Locate the cell with the specified text and output its [X, Y] center coordinate. 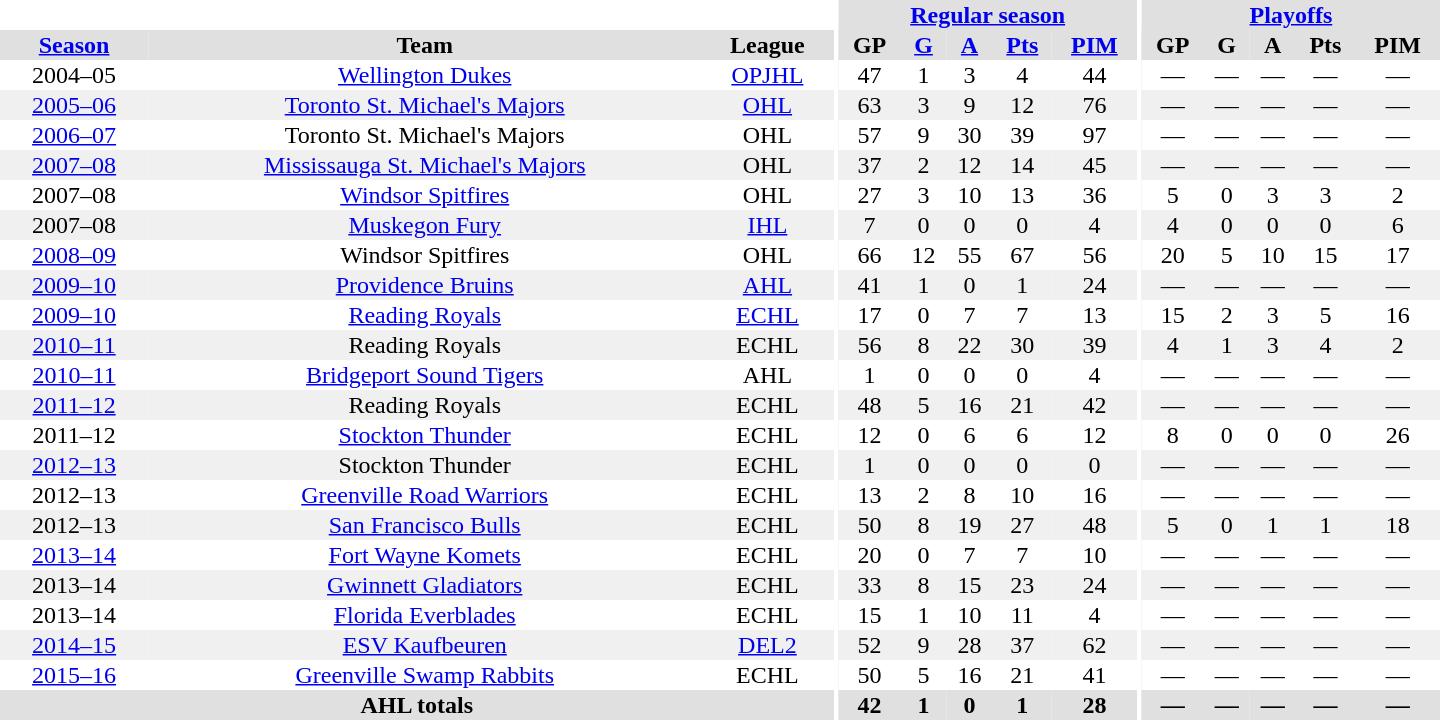
AHL totals [417, 705]
33 [870, 585]
47 [870, 75]
11 [1023, 615]
Fort Wayne Komets [424, 555]
63 [870, 105]
52 [870, 645]
Gwinnett Gladiators [424, 585]
IHL [767, 225]
Bridgeport Sound Tigers [424, 375]
2008–09 [74, 255]
19 [970, 525]
Providence Bruins [424, 285]
DEL2 [767, 645]
OPJHL [767, 75]
14 [1023, 165]
26 [1398, 435]
45 [1094, 165]
76 [1094, 105]
Mississauga St. Michael's Majors [424, 165]
36 [1094, 195]
San Francisco Bulls [424, 525]
2015–16 [74, 675]
League [767, 45]
Wellington Dukes [424, 75]
66 [870, 255]
2006–07 [74, 135]
Florida Everblades [424, 615]
Season [74, 45]
2014–15 [74, 645]
Playoffs [1291, 15]
22 [970, 345]
44 [1094, 75]
Muskegon Fury [424, 225]
Regular season [988, 15]
55 [970, 255]
2005–06 [74, 105]
57 [870, 135]
18 [1398, 525]
ESV Kaufbeuren [424, 645]
Greenville Swamp Rabbits [424, 675]
97 [1094, 135]
23 [1023, 585]
2004–05 [74, 75]
Greenville Road Warriors [424, 495]
62 [1094, 645]
Team [424, 45]
67 [1023, 255]
